Output the [X, Y] coordinate of the center of the cell containing the given text.  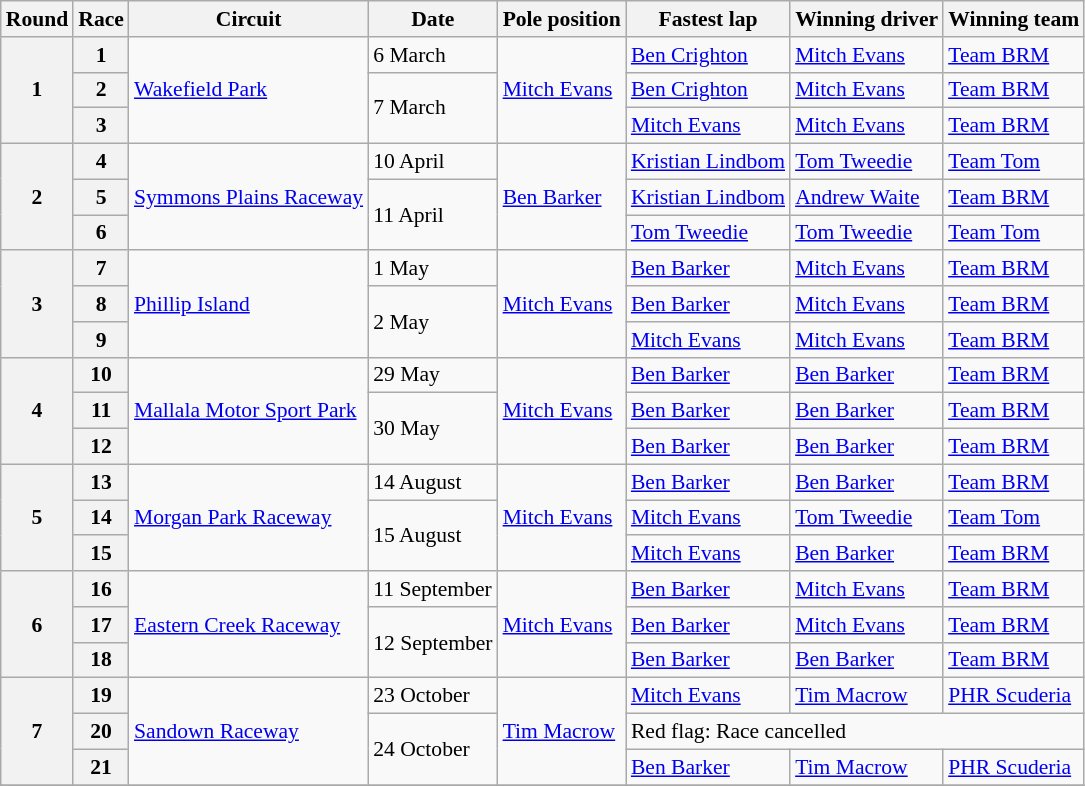
13 [101, 482]
Red flag: Race cancelled [855, 732]
15 [101, 554]
11 April [432, 214]
17 [101, 625]
Circuit [248, 19]
20 [101, 732]
8 [101, 304]
Race [101, 19]
9 [101, 340]
12 [101, 447]
21 [101, 767]
18 [101, 660]
16 [101, 589]
Wakefield Park [248, 90]
19 [101, 696]
23 October [432, 696]
14 [101, 518]
Pole position [562, 19]
Mallala Motor Sport Park [248, 410]
11 September [432, 589]
Andrew Waite [866, 197]
Fastest lap [708, 19]
Morgan Park Raceway [248, 518]
30 May [432, 428]
Symmons Plains Raceway [248, 198]
10 April [432, 162]
7 March [432, 108]
2 May [432, 322]
Winning team [1014, 19]
29 May [432, 375]
Sandown Raceway [248, 732]
Phillip Island [248, 304]
Date [432, 19]
6 March [432, 55]
24 October [432, 750]
10 [101, 375]
Round [38, 19]
14 August [432, 482]
Eastern Creek Raceway [248, 624]
12 September [432, 642]
11 [101, 411]
Winning driver [866, 19]
15 August [432, 536]
1 May [432, 269]
